Locate the cell with the specified text and output its (x, y) center coordinate. 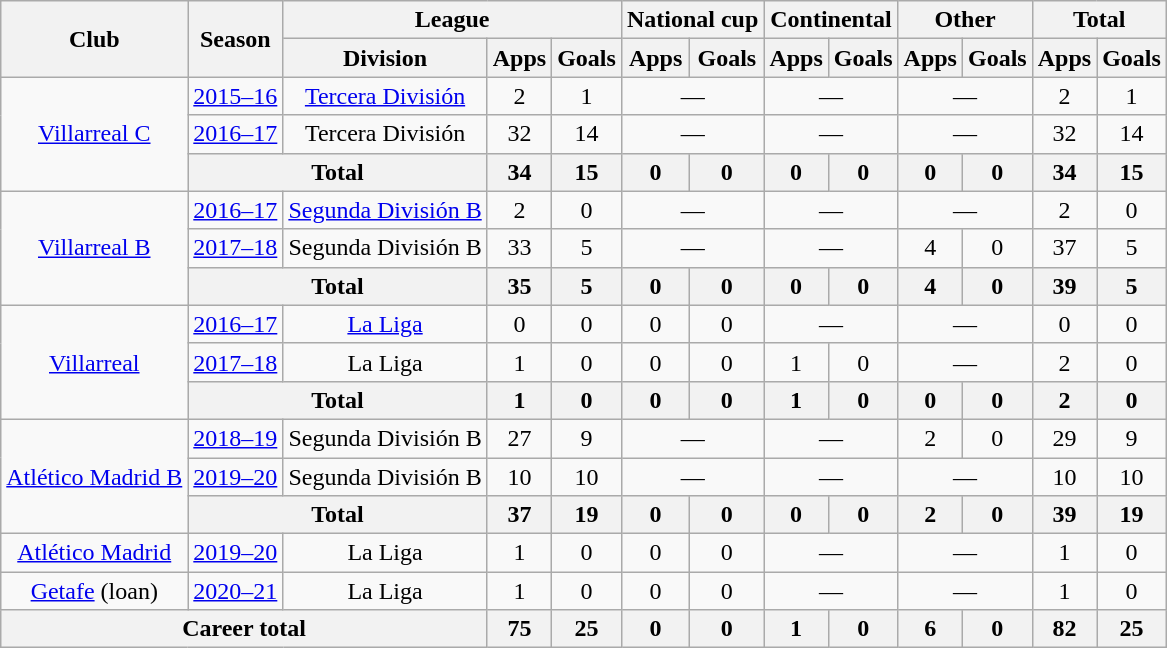
Villarreal B (94, 248)
27 (519, 438)
2020–21 (236, 591)
Club (94, 39)
2018–19 (236, 438)
82 (1064, 629)
2015–16 (236, 96)
6 (930, 629)
Continental (831, 20)
Career total (244, 629)
Getafe (loan) (94, 591)
33 (519, 248)
29 (1064, 438)
Villarreal (94, 362)
75 (519, 629)
Division (385, 58)
Other (965, 20)
35 (519, 286)
Villarreal C (94, 134)
Atlético Madrid (94, 553)
National cup (692, 20)
League (452, 20)
Atlético Madrid B (94, 476)
Season (236, 39)
